Search for the cell housing the specified text and yield its [X, Y] center coordinate. 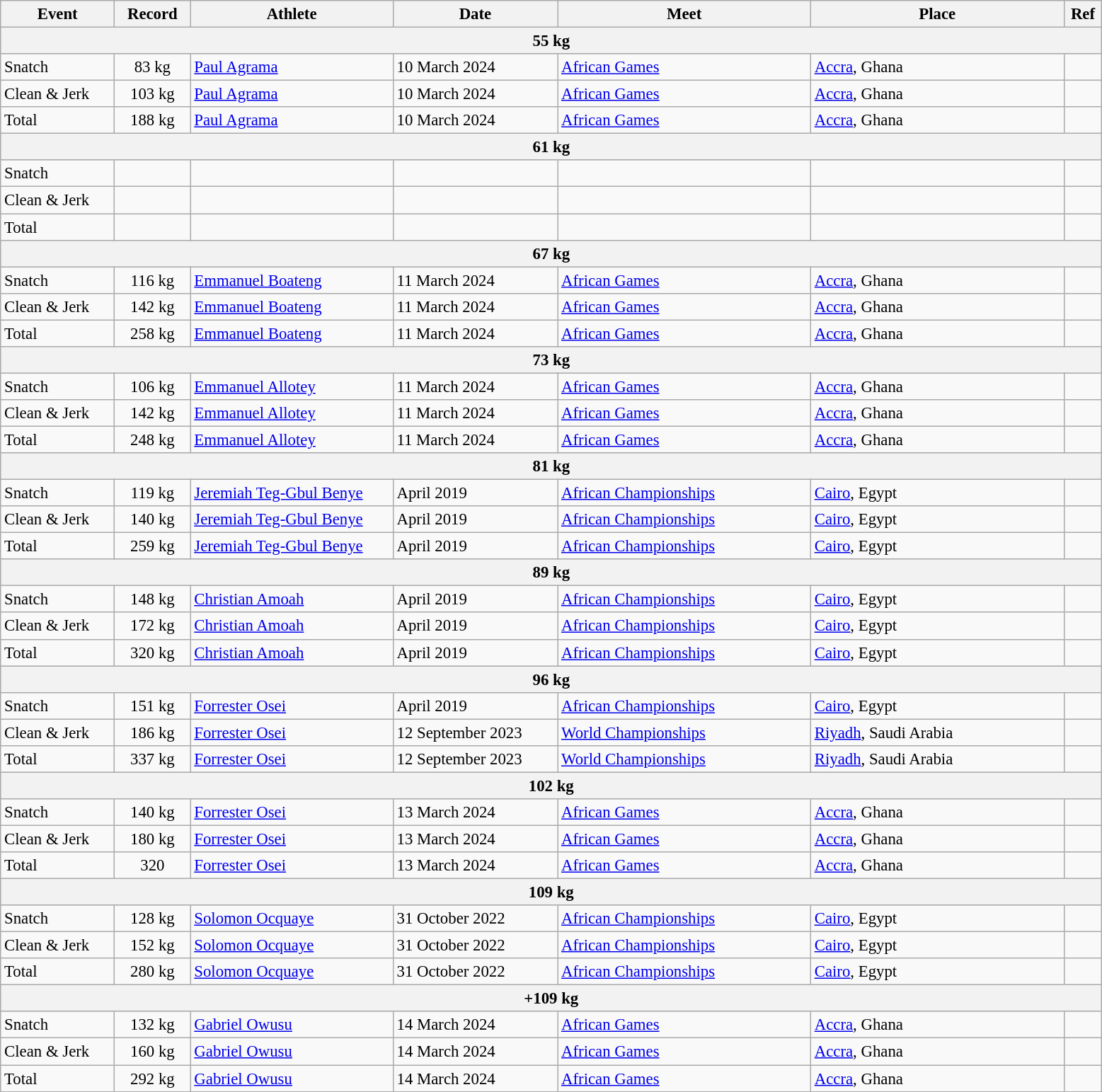
320 kg [153, 653]
103 kg [153, 94]
337 kg [153, 759]
67 kg [551, 253]
Athlete [292, 14]
61 kg [551, 147]
89 kg [551, 573]
96 kg [551, 679]
Ref [1083, 14]
160 kg [153, 1052]
280 kg [153, 972]
186 kg [153, 732]
Record [153, 14]
106 kg [153, 386]
Event [58, 14]
151 kg [153, 706]
128 kg [153, 919]
180 kg [153, 839]
188 kg [153, 120]
109 kg [551, 892]
258 kg [153, 333]
Date [476, 14]
148 kg [153, 599]
119 kg [153, 493]
102 kg [551, 786]
81 kg [551, 466]
Place [937, 14]
248 kg [153, 439]
+109 kg [551, 999]
259 kg [153, 546]
132 kg [153, 1025]
172 kg [153, 626]
320 [153, 866]
116 kg [153, 280]
152 kg [153, 946]
Meet [684, 14]
292 kg [153, 1079]
55 kg [551, 41]
83 kg [153, 67]
73 kg [551, 360]
